Determine the [x, y] coordinate at the center of the cell enclosing the given text.  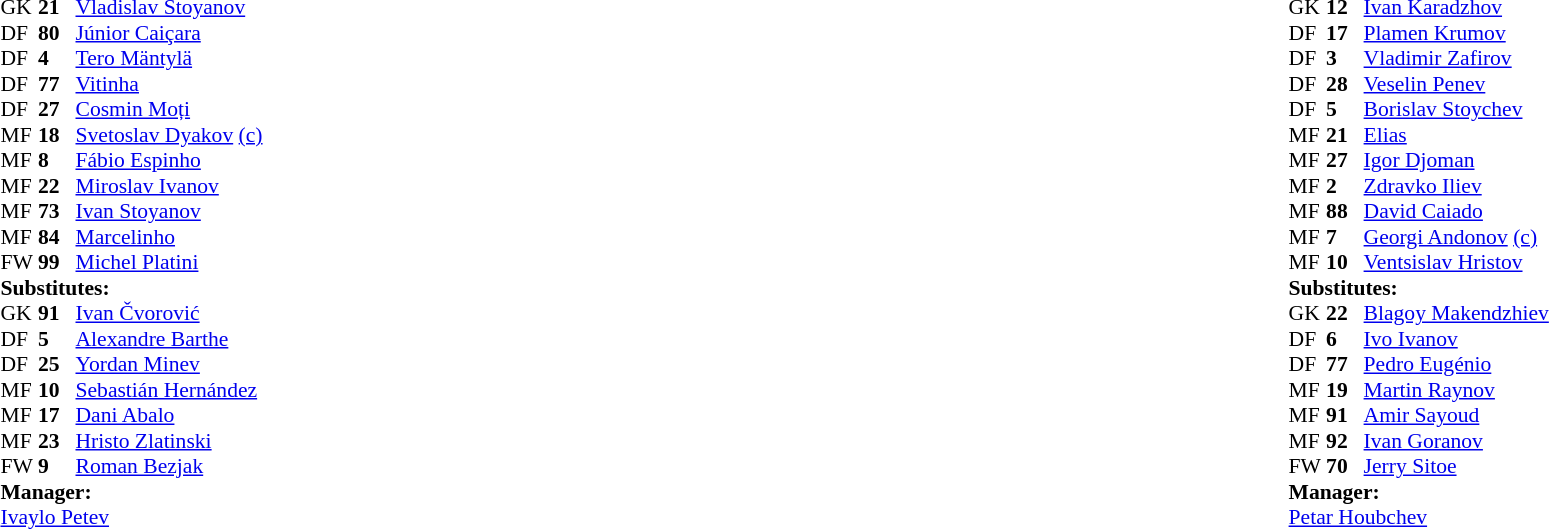
84 [57, 237]
Fábio Espinho [170, 161]
28 [1345, 84]
Cosmin Moți [170, 109]
2 [1345, 186]
Ivo Ivanov [1456, 339]
Ivan Goranov [1456, 441]
Alexandre Barthe [170, 339]
Ivan Čvorović [170, 313]
Tero Mäntylä [170, 59]
Dani Abalo [170, 415]
73 [57, 211]
Plamen Krumov [1456, 33]
99 [57, 263]
Hristo Zlatinski [170, 441]
David Caiado [1456, 211]
4 [57, 59]
Miroslav Ivanov [170, 186]
88 [1345, 211]
23 [57, 441]
Igor Djoman [1456, 161]
70 [1345, 467]
Zdravko Iliev [1456, 186]
6 [1345, 339]
19 [1345, 390]
Borislav Stoychev [1456, 109]
Martin Raynov [1456, 390]
25 [57, 365]
Ivan Stoyanov [170, 211]
Vladimir Zafirov [1456, 59]
Ventsislav Hristov [1456, 263]
Jerry Sitoe [1456, 467]
8 [57, 161]
Svetoslav Dyakov (c) [170, 135]
Sebastián Hernández [170, 390]
3 [1345, 59]
Marcelinho [170, 237]
Amir Sayoud [1456, 415]
18 [57, 135]
Júnior Caiçara [170, 33]
Michel Platini [170, 263]
Georgi Andonov (c) [1456, 237]
21 [1345, 135]
9 [57, 467]
Blagoy Makendzhiev [1456, 313]
Roman Bezjak [170, 467]
92 [1345, 441]
Vitinha [170, 84]
Veselin Penev [1456, 84]
Pedro Eugénio [1456, 365]
7 [1345, 237]
80 [57, 33]
Yordan Minev [170, 365]
Elias [1456, 135]
